From the cell containing the given text, extract its center point as (x, y) coordinate. 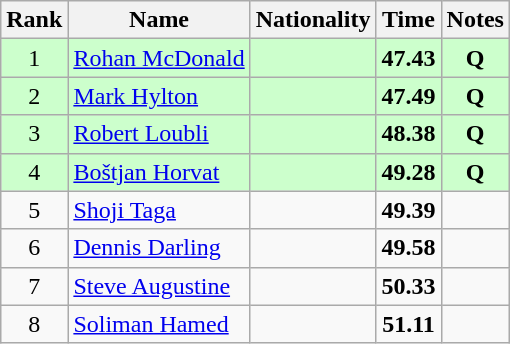
Notes (475, 20)
Rohan McDonald (159, 58)
49.58 (408, 248)
6 (34, 248)
7 (34, 286)
48.38 (408, 134)
49.28 (408, 172)
1 (34, 58)
51.11 (408, 324)
Name (159, 20)
Dennis Darling (159, 248)
Boštjan Horvat (159, 172)
Time (408, 20)
Steve Augustine (159, 286)
3 (34, 134)
50.33 (408, 286)
Nationality (313, 20)
Shoji Taga (159, 210)
Rank (34, 20)
Mark Hylton (159, 96)
4 (34, 172)
8 (34, 324)
2 (34, 96)
47.49 (408, 96)
5 (34, 210)
Robert Loubli (159, 134)
Soliman Hamed (159, 324)
49.39 (408, 210)
47.43 (408, 58)
